Extract the (X, Y) coordinate from the center of the cell holding the provided text.  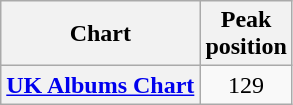
Peakposition (246, 34)
Chart (100, 34)
129 (246, 85)
UK Albums Chart (100, 85)
